Search for the cell housing the specified text and yield its [x, y] center coordinate. 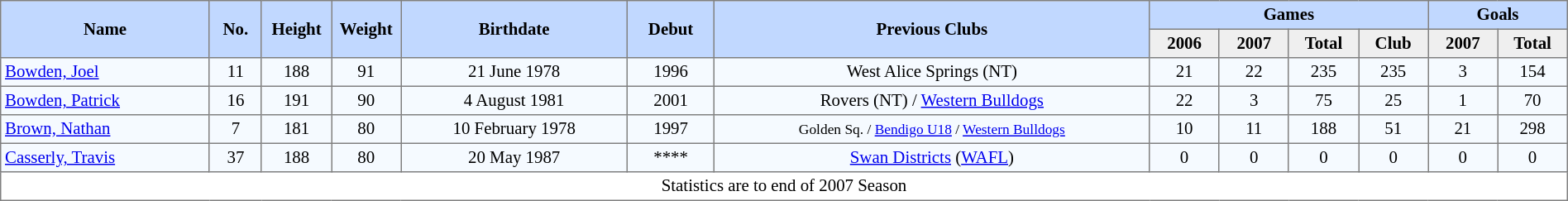
2001 [670, 100]
25 [1394, 100]
4 August 1981 [514, 100]
Height [296, 30]
21 June 1978 [514, 72]
10 [1184, 129]
Brown, Nathan [106, 129]
91 [366, 72]
16 [235, 100]
Birthdate [514, 30]
Games [1288, 15]
Weight [366, 30]
10 February 1978 [514, 129]
Previous Clubs [932, 30]
1 [1463, 100]
37 [235, 157]
Swan Districts (WAFL) [932, 157]
Goals [1499, 15]
Club [1394, 43]
Name [106, 30]
West Alice Springs (NT) [932, 72]
7 [235, 129]
70 [1532, 100]
Bowden, Joel [106, 72]
2006 [1184, 43]
191 [296, 100]
**** [670, 157]
No. [235, 30]
75 [1323, 100]
154 [1532, 72]
298 [1532, 129]
51 [1394, 129]
20 May 1987 [514, 157]
Debut [670, 30]
Casserly, Travis [106, 157]
1997 [670, 129]
Bowden, Patrick [106, 100]
Golden Sq. / Bendigo U18 / Western Bulldogs [932, 129]
90 [366, 100]
Statistics are to end of 2007 Season [784, 186]
181 [296, 129]
1996 [670, 72]
Rovers (NT) / Western Bulldogs [932, 100]
